Return the (x, y) coordinate for the center point of the cell that contains the specified text.  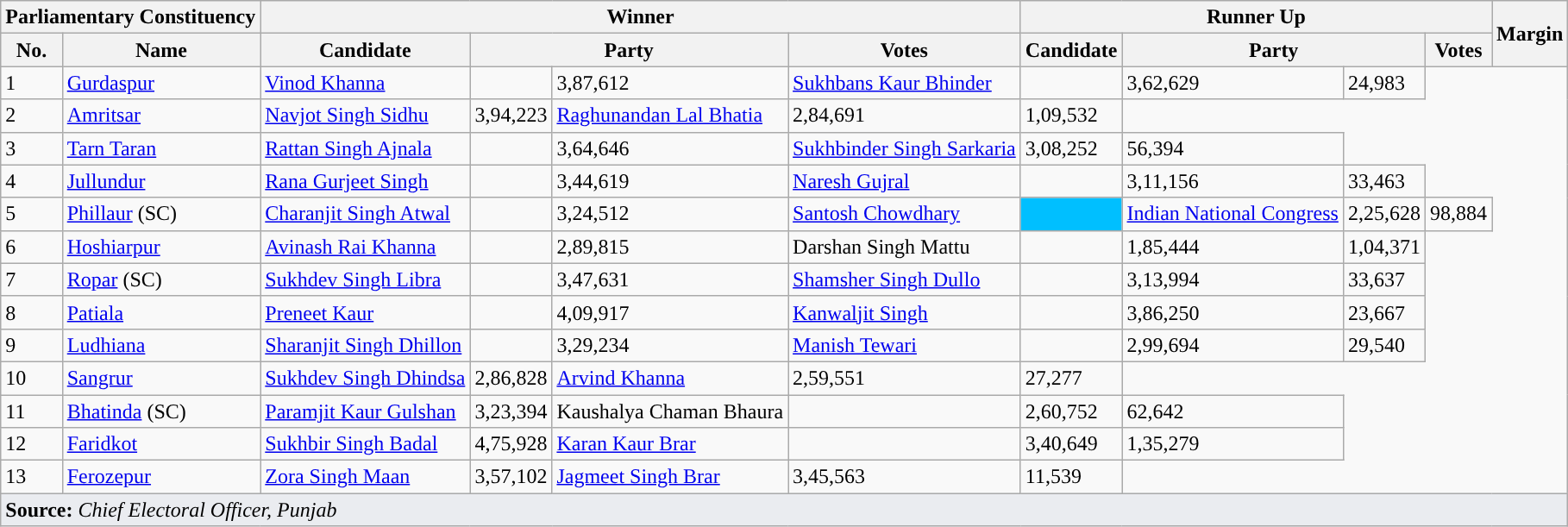
Manish Tewari (905, 345)
24,983 (1383, 83)
Ferozepur (161, 477)
Zora Singh Maan (366, 477)
62,642 (1232, 411)
29,540 (1383, 345)
2,60,752 (1071, 411)
Winner (640, 17)
Phillaur (SC) (161, 214)
11 (31, 411)
2,89,815 (670, 247)
1,85,444 (1232, 247)
33,637 (1383, 279)
7 (31, 279)
2,25,628 (1383, 214)
Ropar (SC) (161, 279)
Raghunandan Lal Bhatia (670, 116)
Vinod Khanna (366, 83)
Source: Chief Electoral Officer, Punjab (785, 510)
2,84,691 (905, 116)
3,47,631 (670, 279)
1,35,279 (1232, 444)
Margin (1530, 34)
2,59,551 (905, 378)
Kaushalya Chaman Bhaura (670, 411)
1 (31, 83)
9 (31, 345)
33,463 (1383, 181)
3,64,646 (670, 148)
Amritsar (161, 116)
Sukhdev Singh Dhindsa (366, 378)
4,75,928 (511, 444)
12 (31, 444)
Rana Gurjeet Singh (366, 181)
Sukhbinder Singh Sarkaria (905, 148)
Sukhbir Singh Badal (366, 444)
6 (31, 247)
3,08,252 (1071, 148)
10 (31, 378)
3,94,223 (511, 116)
Rattan Singh Ajnala (366, 148)
1,04,371 (1383, 247)
3,87,612 (670, 83)
Indian National Congress (1232, 214)
Karan Kaur Brar (670, 444)
Runner Up (1256, 17)
3,13,994 (1232, 279)
Patiala (161, 312)
Avinash Rai Khanna (366, 247)
2 (31, 116)
2,99,694 (1232, 345)
3,40,649 (1071, 444)
Naresh Gujral (905, 181)
5 (31, 214)
23,667 (1383, 312)
3,62,629 (1232, 83)
Gurdaspur (161, 83)
Jullundur (161, 181)
Santosh Chowdhary (905, 214)
8 (31, 312)
3,23,394 (511, 411)
Ludhiana (161, 345)
13 (31, 477)
3,24,512 (670, 214)
Kanwaljit Singh (905, 312)
Jagmeet Singh Brar (670, 477)
Shamsher Singh Dullo (905, 279)
3,57,102 (511, 477)
4 (31, 181)
56,394 (1232, 148)
Navjot Singh Sidhu (366, 116)
27,277 (1071, 378)
2,86,828 (511, 378)
4,09,917 (670, 312)
Sharanjit Singh Dhillon (366, 345)
Charanjit Singh Atwal (366, 214)
3,86,250 (1232, 312)
Bhatinda (SC) (161, 411)
Arvind Khanna (670, 378)
98,884 (1458, 214)
No. (31, 50)
Sukhbans Kaur Bhinder (905, 83)
3,29,234 (670, 345)
1,09,532 (1071, 116)
Sangrur (161, 378)
3,11,156 (1232, 181)
3 (31, 148)
Faridkot (161, 444)
3,45,563 (905, 477)
Parliamentary Constituency (131, 17)
Paramjit Kaur Gulshan (366, 411)
Tarn Taran (161, 148)
3,44,619 (670, 181)
Darshan Singh Mattu (905, 247)
11,539 (1071, 477)
Hoshiarpur (161, 247)
Name (161, 50)
Sukhdev Singh Libra (366, 279)
Preneet Kaur (366, 312)
